Provide the [x, y] coordinate of the cell's center where the given text is located.  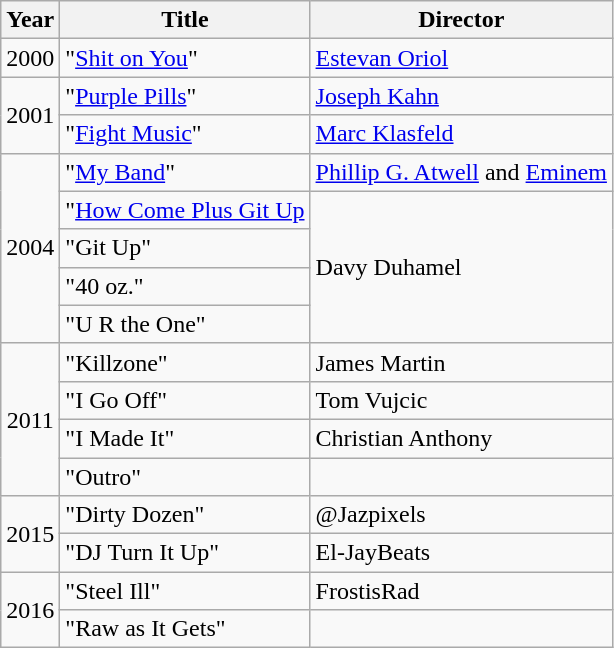
James Martin [461, 362]
"Outro" [185, 477]
"Dirty Dozen" [185, 515]
Year [30, 20]
Christian Anthony [461, 438]
Director [461, 20]
@Jazpixels [461, 515]
"Shit on You" [185, 58]
2004 [30, 248]
Estevan Oriol [461, 58]
Phillip G. Atwell and Eminem [461, 172]
"My Band" [185, 172]
2015 [30, 534]
"I Made It" [185, 438]
Marc Klasfeld [461, 134]
El-JayBeats [461, 553]
2001 [30, 115]
Title [185, 20]
"Killzone" [185, 362]
"U R the One" [185, 324]
2016 [30, 610]
Davy Duhamel [461, 267]
FrostisRad [461, 591]
"Purple Pills" [185, 96]
"I Go Off" [185, 400]
2011 [30, 419]
Tom Vujcic [461, 400]
"Fight Music" [185, 134]
"Raw as It Gets" [185, 629]
Joseph Kahn [461, 96]
"Steel Ill" [185, 591]
"40 oz." [185, 286]
2000 [30, 58]
"DJ Turn It Up" [185, 553]
"How Come Plus Git Up [185, 210]
"Git Up" [185, 248]
